Find where the given text appears and provide that cell's center as (X, Y) coordinate. 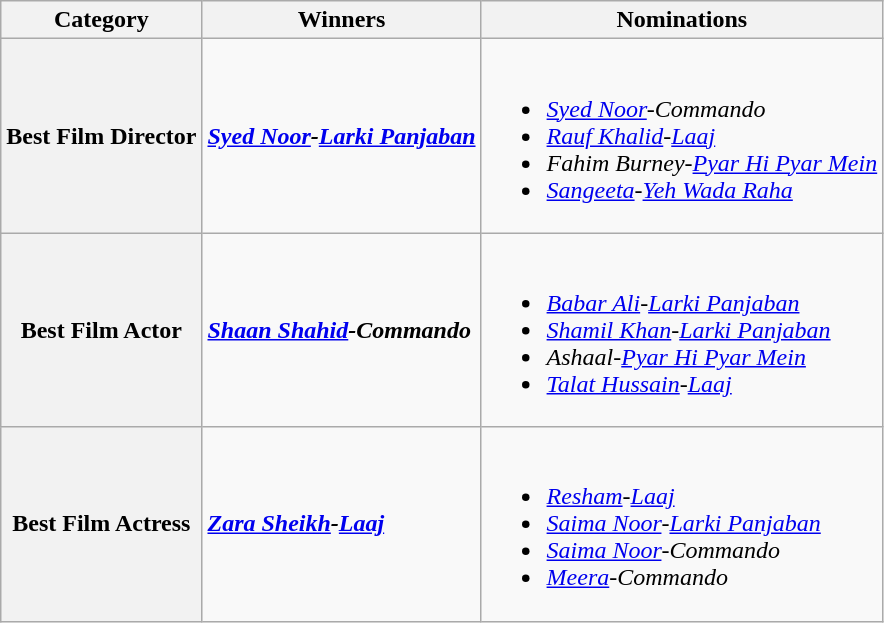
Syed Noor-Larki Panjaban (342, 136)
Resham-LaajSaima Noor-Larki PanjabanSaima Noor-CommandoMeera-Commando (682, 524)
Winners (342, 20)
Best Film Actress (102, 524)
Best Film Director (102, 136)
Syed Noor-CommandoRauf Khalid-LaajFahim Burney-Pyar Hi Pyar MeinSangeeta-Yeh Wada Raha (682, 136)
Best Film Actor (102, 330)
Category (102, 20)
Babar Ali-Larki PanjabanShamil Khan-Larki PanjabanAshaal-Pyar Hi Pyar MeinTalat Hussain-Laaj (682, 330)
Zara Sheikh-Laaj (342, 524)
Shaan Shahid-Commando (342, 330)
Nominations (682, 20)
